Find where the given text appears and provide that cell's center as (X, Y) coordinate. 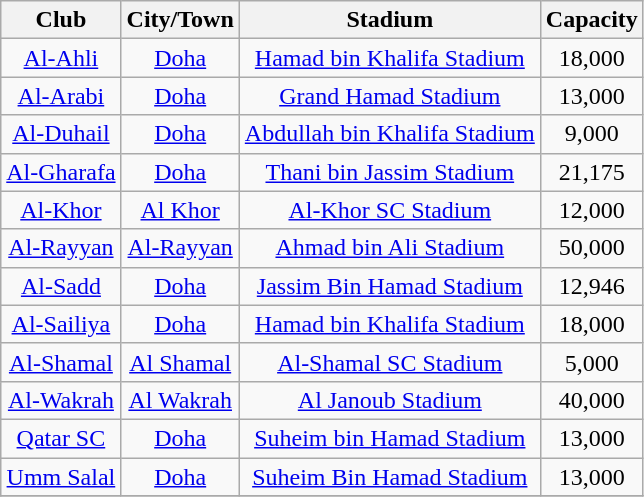
Al-Arabi (61, 96)
Al-Duhail (61, 134)
40,000 (592, 400)
Suheim Bin Hamad Stadium (390, 477)
Grand Hamad Stadium (390, 96)
Al Shamal (180, 362)
9,000 (592, 134)
Al Wakrah (180, 400)
Al-Khor (61, 210)
Umm Salal (61, 477)
Suheim bin Hamad Stadium (390, 438)
5,000 (592, 362)
Abdullah bin Khalifa Stadium (390, 134)
Qatar SC (61, 438)
Al-Gharafa (61, 172)
Al-Sailiya (61, 324)
Club (61, 20)
12,000 (592, 210)
Al-Khor SC Stadium (390, 210)
Al Janoub Stadium (390, 400)
City/Town (180, 20)
Al-Wakrah (61, 400)
Al Khor (180, 210)
12,946 (592, 286)
Ahmad bin Ali Stadium (390, 248)
Al-Sadd (61, 286)
21,175 (592, 172)
Al-Ahli (61, 58)
Al-Shamal SC Stadium (390, 362)
Thani bin Jassim Stadium (390, 172)
Al-Shamal (61, 362)
Stadium (390, 20)
Capacity (592, 20)
Jassim Bin Hamad Stadium (390, 286)
50,000 (592, 248)
